For the text-containing cell, return its midpoint in [X, Y] coordinate format. 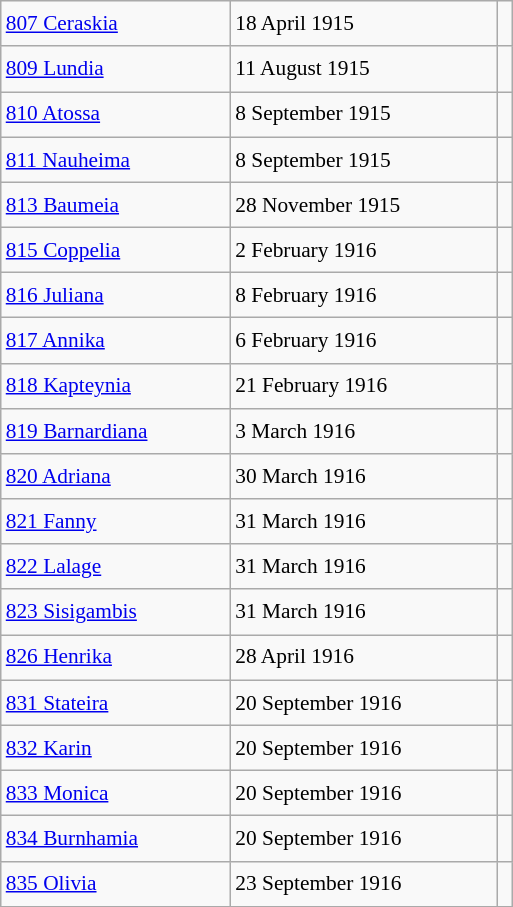
826 Henrika [116, 658]
6 February 1916 [363, 340]
833 Monica [116, 792]
2 February 1916 [363, 250]
28 April 1916 [363, 658]
834 Burnhamia [116, 838]
822 Lalage [116, 566]
818 Kapteynia [116, 386]
821 Fanny [116, 522]
28 November 1915 [363, 204]
817 Annika [116, 340]
820 Adriana [116, 476]
8 February 1916 [363, 296]
30 March 1916 [363, 476]
832 Karin [116, 748]
809 Lundia [116, 68]
819 Barnardiana [116, 430]
835 Olivia [116, 884]
18 April 1915 [363, 24]
21 February 1916 [363, 386]
23 September 1916 [363, 884]
810 Atossa [116, 114]
813 Baumeia [116, 204]
3 March 1916 [363, 430]
11 August 1915 [363, 68]
816 Juliana [116, 296]
807 Ceraskia [116, 24]
831 Stateira [116, 702]
823 Sisigambis [116, 612]
811 Nauheima [116, 160]
815 Coppelia [116, 250]
